Pinpoint the cell where the given text exists, returning its [x, y] midpoint coordinate. 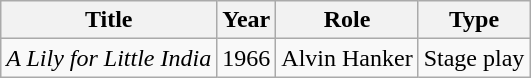
Role [347, 20]
A Lily for Little India [109, 58]
1966 [246, 58]
Year [246, 20]
Alvin Hanker [347, 58]
Type [474, 20]
Stage play [474, 58]
Title [109, 20]
